Locate the cell with the specified text and output its (X, Y) center coordinate. 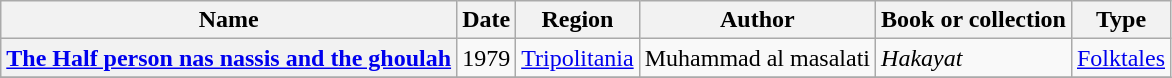
The Half person nas nassis and the ghoulah (229, 58)
Region (578, 20)
Date (486, 20)
Tripolitania (578, 58)
1979 (486, 58)
Book or collection (974, 20)
Hakayat (974, 58)
Type (1120, 20)
Folktales (1120, 58)
Muhammad al masalati (757, 58)
Author (757, 20)
Name (229, 20)
